Return the (X, Y) coordinate for the center point of the cell that contains the specified text.  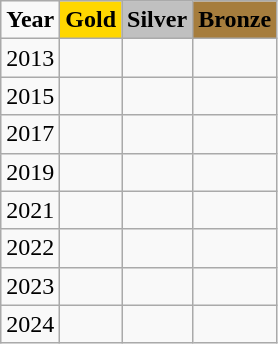
2015 (30, 96)
2013 (30, 58)
2022 (30, 248)
Silver (158, 20)
2019 (30, 172)
2024 (30, 324)
Year (30, 20)
Bronze (235, 20)
2017 (30, 134)
2021 (30, 210)
Gold (91, 20)
2023 (30, 286)
